Return [X, Y] of the center of cell containing provided text 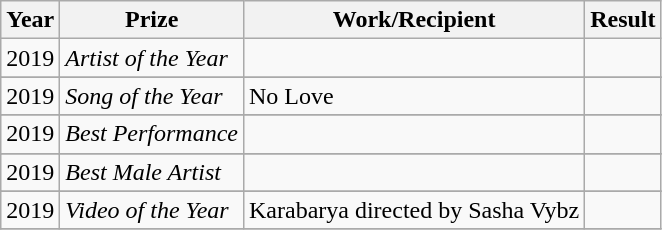
Song of the Year [152, 96]
Work/Recipient [414, 20]
No Love [414, 96]
Karabarya directed by Sasha Vybz [414, 210]
Video of the Year [152, 210]
Prize [152, 20]
Year [30, 20]
Artist of the Year [152, 58]
Best Male Artist [152, 172]
Best Performance [152, 134]
Result [623, 20]
